Return the [x, y] coordinate for the center point of the cell that contains the specified text.  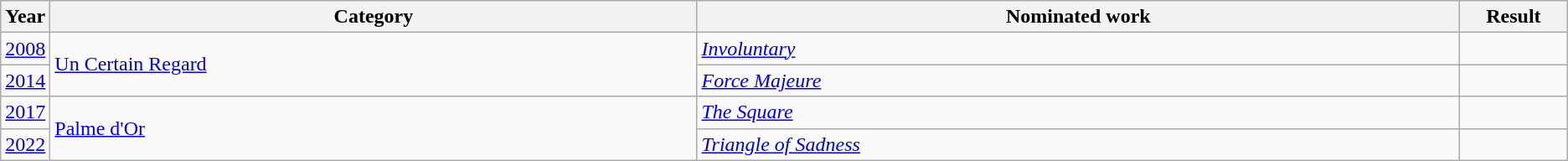
Un Certain Regard [374, 65]
Force Majeure [1079, 80]
Triangle of Sadness [1079, 144]
Category [374, 17]
Year [25, 17]
2014 [25, 80]
2008 [25, 49]
2017 [25, 112]
Result [1514, 17]
Palme d'Or [374, 128]
Nominated work [1079, 17]
Involuntary [1079, 49]
2022 [25, 144]
The Square [1079, 112]
